From the cell containing the given text, extract its center point as [x, y] coordinate. 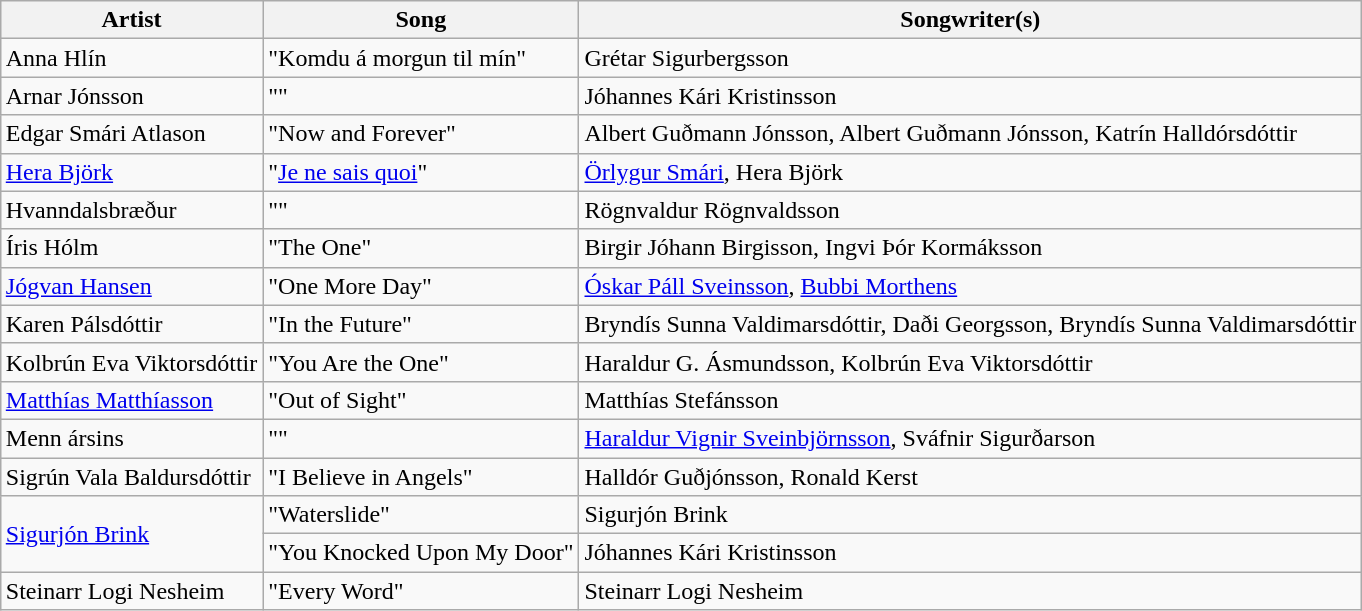
"One More Day" [421, 286]
Örlygur Smári, Hera Björk [970, 172]
Kolbrún Eva Viktorsdóttir [131, 362]
Albert Guðmann Jónsson, Albert Guðmann Jónsson, Katrín Halldórsdóttir [970, 134]
"I Believe in Angels" [421, 477]
"You Knocked Upon My Door" [421, 553]
Rögnvaldur Rögnvaldsson [970, 210]
Song [421, 20]
Haraldur Vignir Sveinbjörnsson, Sváfnir Sigurðarson [970, 438]
Anna Hlín [131, 58]
"Every Word" [421, 591]
Birgir Jóhann Birgisson, Ingvi Þór Kormáksson [970, 248]
"In the Future" [421, 324]
Hera Björk [131, 172]
"Waterslide" [421, 515]
Grétar Sigurbergsson [970, 58]
"The One" [421, 248]
Karen Pálsdóttir [131, 324]
Matthías Matthíasson [131, 400]
Óskar Páll Sveinsson, Bubbi Morthens [970, 286]
Sigrún Vala Baldursdóttir [131, 477]
Matthías Stefánsson [970, 400]
Artist [131, 20]
"You Are the One" [421, 362]
Íris Hólm [131, 248]
Menn ársins [131, 438]
"Now and Forever" [421, 134]
Bryndís Sunna Valdimarsdóttir, Daði Georgsson, Bryndís Sunna Valdimarsdóttir [970, 324]
"Komdu á morgun til mín" [421, 58]
Jógvan Hansen [131, 286]
Halldór Guðjónsson, Ronald Kerst [970, 477]
Haraldur G. Ásmundsson, Kolbrún Eva Viktorsdóttir [970, 362]
Hvanndalsbræður [131, 210]
"Out of Sight" [421, 400]
Songwriter(s) [970, 20]
Arnar Jónsson [131, 96]
"Je ne sais quoi" [421, 172]
Edgar Smári Atlason [131, 134]
